Pinpoint the cell where the given text exists, returning its [X, Y] midpoint coordinate. 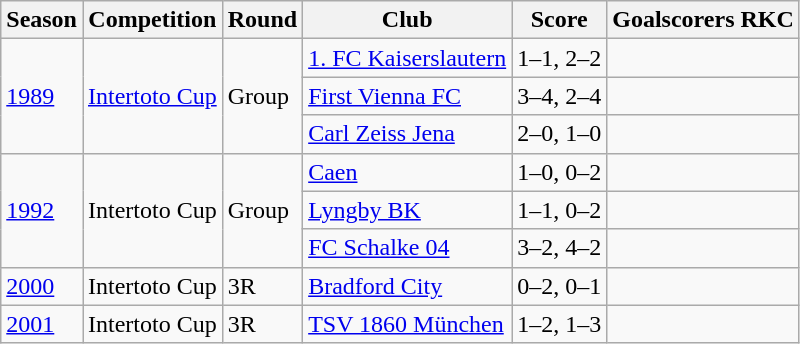
Round [262, 20]
1–1, 0–2 [560, 210]
Goalscorers RKC [704, 20]
1. FC Kaiserslautern [408, 58]
1–1, 2–2 [560, 58]
First Vienna FC [408, 96]
Score [560, 20]
2–0, 1–0 [560, 134]
2001 [42, 324]
Competition [152, 20]
FC Schalke 04 [408, 248]
Lyngby BK [408, 210]
Season [42, 20]
Caen [408, 172]
1992 [42, 210]
1–2, 1–3 [560, 324]
0–2, 0–1 [560, 286]
3–4, 2–4 [560, 96]
Bradford City [408, 286]
TSV 1860 München [408, 324]
1989 [42, 96]
Club [408, 20]
1–0, 0–2 [560, 172]
Carl Zeiss Jena [408, 134]
2000 [42, 286]
3–2, 4–2 [560, 248]
